Output the (X, Y) coordinate of the center of the cell containing the given text.  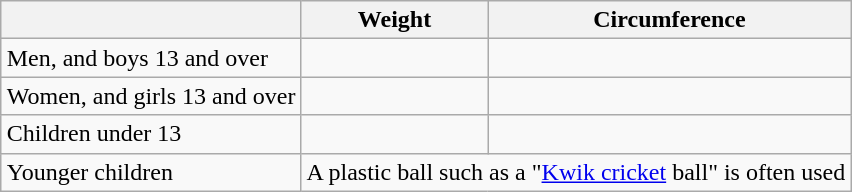
Younger children (151, 172)
Weight (394, 20)
Children under 13 (151, 134)
A plastic ball such as a "Kwik cricket ball" is often used (576, 172)
Men, and boys 13 and over (151, 58)
Circumference (670, 20)
Women, and girls 13 and over (151, 96)
